For the text-containing cell, return its midpoint in (x, y) coordinate format. 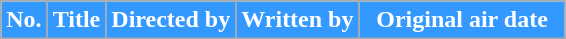
Written by (298, 20)
Title (76, 20)
Original air date (462, 20)
Directed by (171, 20)
No. (24, 20)
